Search for the cell housing the specified text and yield its (X, Y) center coordinate. 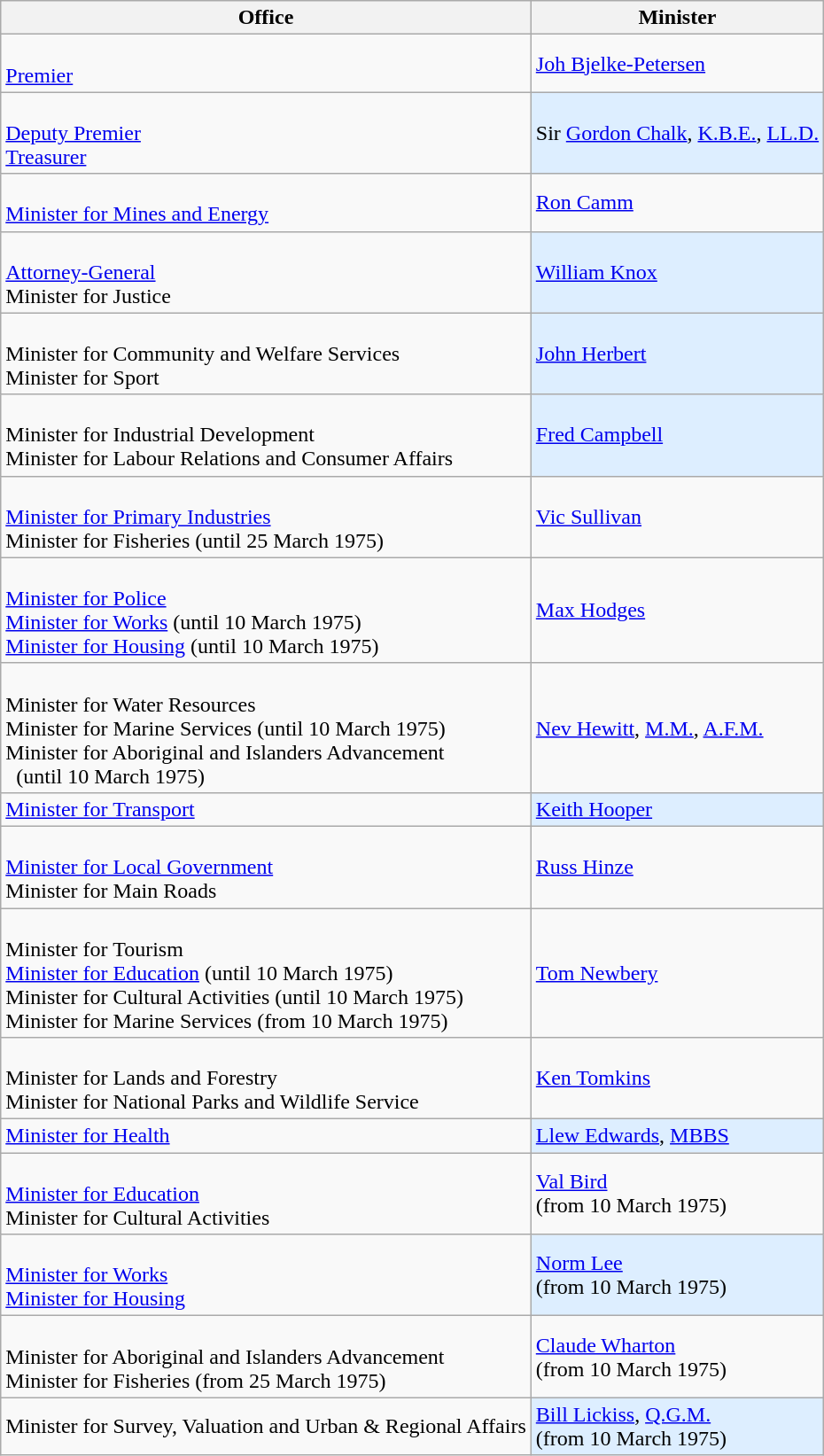
Attorney-General Minister for Justice (266, 272)
Minister for Aboriginal and Islanders Advancement Minister for Fisheries (from 25 March 1975) (266, 1357)
William Knox (677, 272)
Nev Hewitt, M.M., A.F.M. (677, 728)
Minister for Works Minister for Housing (266, 1275)
Keith Hooper (677, 809)
Minister for Local Government Minister for Main Roads (266, 867)
Russ Hinze (677, 867)
Minister for Lands and Forestry Minister for National Parks and Wildlife Service (266, 1078)
Premier (266, 64)
Minister for Health (266, 1136)
Sir Gordon Chalk, K.B.E., LL.D. (677, 133)
Minister for Survey, Valuation and Urban & Regional Affairs (266, 1427)
Minister for Transport (266, 809)
Minister (677, 18)
Fred Campbell (677, 435)
Bill Lickiss, Q.G.M.(from 10 March 1975) (677, 1427)
Deputy Premier Treasurer (266, 133)
Claude Wharton(from 10 March 1975) (677, 1357)
Vic Sullivan (677, 517)
Val Bird(from 10 March 1975) (677, 1194)
Joh Bjelke-Petersen (677, 64)
Minister for Primary Industries Minister for Fisheries (until 25 March 1975) (266, 517)
Minister for Community and Welfare Services Minister for Sport (266, 354)
Ron Camm (677, 202)
Ken Tomkins (677, 1078)
Minister for Mines and Energy (266, 202)
John Herbert (677, 354)
Norm Lee(from 10 March 1975) (677, 1275)
Tom Newbery (677, 972)
Office (266, 18)
Llew Edwards, MBBS (677, 1136)
Minister for Police Minister for Works (until 10 March 1975) Minister for Housing (until 10 March 1975) (266, 610)
Minister for Education Minister for Cultural Activities (266, 1194)
Max Hodges (677, 610)
Minister for Industrial Development Minister for Labour Relations and Consumer Affairs (266, 435)
